Search for the cell housing the specified text and yield its (x, y) center coordinate. 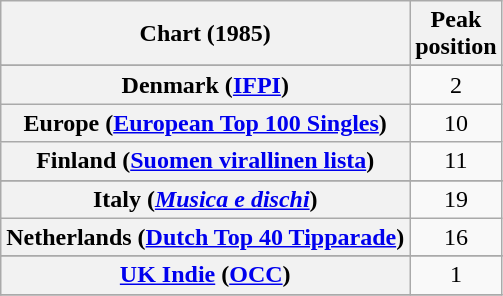
Chart (1985) (206, 34)
Netherlands (Dutch Top 40 Tipparade) (206, 237)
Peakposition (456, 34)
19 (456, 199)
10 (456, 123)
Denmark (IFPI) (206, 85)
2 (456, 85)
Europe (European Top 100 Singles) (206, 123)
Finland (Suomen virallinen lista) (206, 161)
1 (456, 275)
11 (456, 161)
Italy (Musica e dischi) (206, 199)
UK Indie (OCC) (206, 275)
16 (456, 237)
